Locate the cell with the specified text and output its [X, Y] center coordinate. 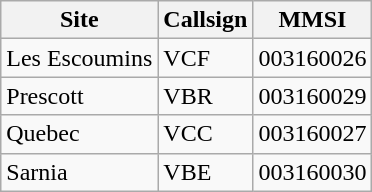
VCC [206, 134]
VCF [206, 58]
Quebec [80, 134]
VBR [206, 96]
003160026 [312, 58]
003160027 [312, 134]
Callsign [206, 20]
Prescott [80, 96]
VBE [206, 172]
MMSI [312, 20]
Les Escoumins [80, 58]
Sarnia [80, 172]
003160029 [312, 96]
003160030 [312, 172]
Site [80, 20]
